Search for the cell housing the specified text and yield its [x, y] center coordinate. 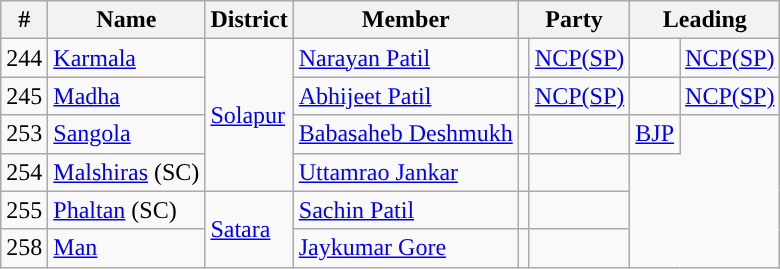
Narayan Patil [406, 58]
255 [24, 210]
Leading [705, 20]
258 [24, 248]
Phaltan (SC) [126, 210]
# [24, 20]
Madha [126, 96]
Babasaheb Deshmukh [406, 134]
Abhijeet Patil [406, 96]
Party [574, 20]
Uttamrao Jankar [406, 172]
253 [24, 134]
Man [126, 248]
254 [24, 172]
244 [24, 58]
Jaykumar Gore [406, 248]
Satara [249, 229]
District [249, 20]
Malshiras (SC) [126, 172]
Name [126, 20]
Solapur [249, 115]
245 [24, 96]
Sangola [126, 134]
BJP [655, 134]
Sachin Patil [406, 210]
Karmala [126, 58]
Member [406, 20]
